Determine the [x, y] coordinate at the center of the cell enclosing the given text.  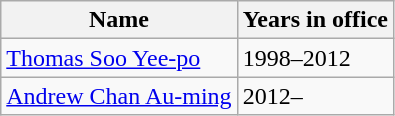
Andrew Chan Au-ming [119, 96]
1998–2012 [315, 58]
Years in office [315, 20]
Thomas Soo Yee-po [119, 58]
Name [119, 20]
2012– [315, 96]
